Search for the cell housing the specified text and yield its (X, Y) center coordinate. 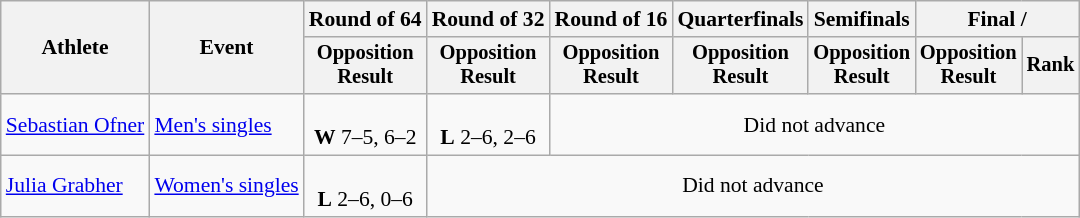
Men's singles (226, 124)
Sebastian Ofner (76, 124)
W 7–5, 6–2 (366, 124)
Final / (997, 19)
Women's singles (226, 186)
Quarterfinals (740, 19)
Event (226, 48)
L 2–6, 2–6 (488, 124)
L 2–6, 0–6 (366, 186)
Round of 16 (610, 19)
Semifinals (862, 19)
Athlete (76, 48)
Round of 32 (488, 19)
Rank (1051, 66)
Julia Grabher (76, 186)
Round of 64 (366, 19)
